For the text-containing cell, return its midpoint in [x, y] coordinate format. 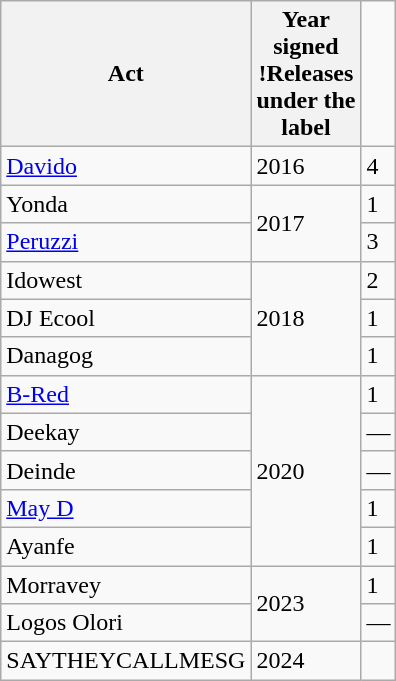
Deekay [126, 432]
Danagog [126, 356]
Act [126, 74]
Logos Olori [126, 623]
2 [378, 280]
2016 [306, 166]
2024 [306, 661]
2020 [306, 470]
Deinde [126, 470]
Yonda [126, 204]
Morravey [126, 585]
3 [378, 242]
May D [126, 508]
Davido [126, 166]
SAYTHEYCALLMESG [126, 661]
Idowest [126, 280]
2023 [306, 604]
2018 [306, 318]
B-Red [126, 394]
2017 [306, 223]
Peruzzi [126, 242]
DJ Ecool [126, 318]
Year signed!Releases under the label [306, 74]
4 [378, 166]
Ayanfe [126, 546]
